Pinpoint the cell where the given text exists, returning its (X, Y) midpoint coordinate. 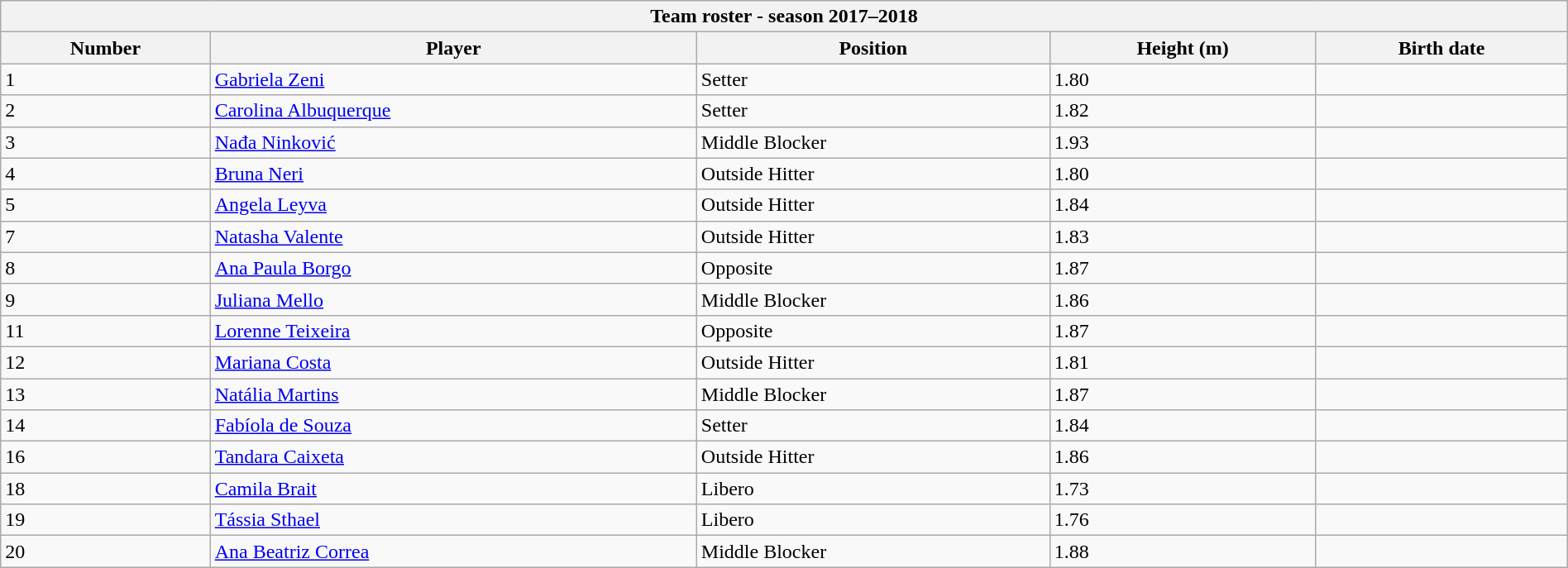
Height (m) (1183, 48)
19 (106, 520)
Natasha Valente (453, 236)
7 (106, 236)
Lorenne Teixeira (453, 331)
1.88 (1183, 551)
1.81 (1183, 362)
1.83 (1183, 236)
Carolina Albuquerque (453, 111)
20 (106, 551)
14 (106, 426)
9 (106, 299)
4 (106, 174)
Angela Leyva (453, 205)
1.82 (1183, 111)
Bruna Neri (453, 174)
Nađa Ninković (453, 142)
3 (106, 142)
Camila Brait (453, 489)
Juliana Mello (453, 299)
Birth date (1441, 48)
Fabíola de Souza (453, 426)
2 (106, 111)
Number (106, 48)
Tássia Sthael (453, 520)
1.93 (1183, 142)
1.73 (1183, 489)
Position (873, 48)
11 (106, 331)
8 (106, 268)
5 (106, 205)
Mariana Costa (453, 362)
Natália Martins (453, 394)
1.76 (1183, 520)
Team roster - season 2017–2018 (784, 17)
1 (106, 79)
Tandara Caixeta (453, 457)
18 (106, 489)
Ana Beatriz Correa (453, 551)
13 (106, 394)
16 (106, 457)
Gabriela Zeni (453, 79)
Ana Paula Borgo (453, 268)
Player (453, 48)
12 (106, 362)
